Return (x, y) of the center of cell containing provided text 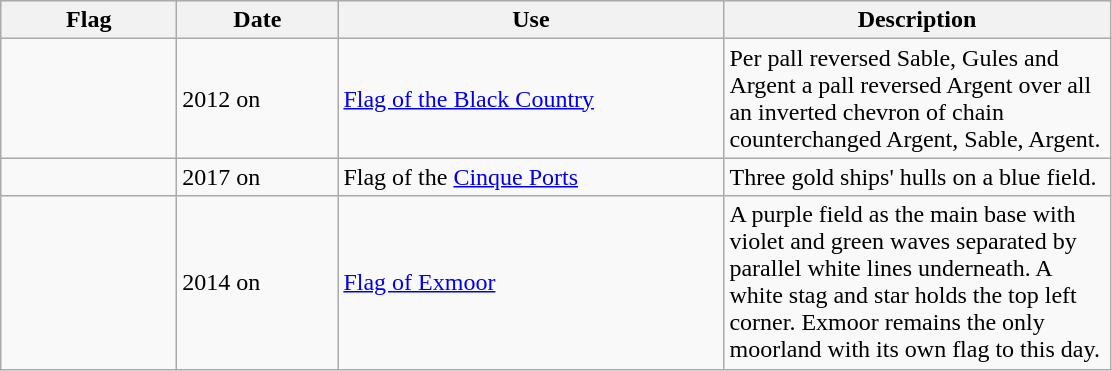
2017 on (258, 177)
Flag of the Cinque Ports (531, 177)
Three gold ships' hulls on a blue field. (917, 177)
Flag of the Black Country (531, 98)
Per pall reversed Sable, Gules and Argent a pall reversed Argent over all an inverted chevron of chain counterchanged Argent, Sable, Argent. (917, 98)
Description (917, 20)
Use (531, 20)
Flag of Exmoor (531, 282)
Flag (89, 20)
Date (258, 20)
2014 on (258, 282)
2012 on (258, 98)
